Locate the cell with the specified text and output its (X, Y) center coordinate. 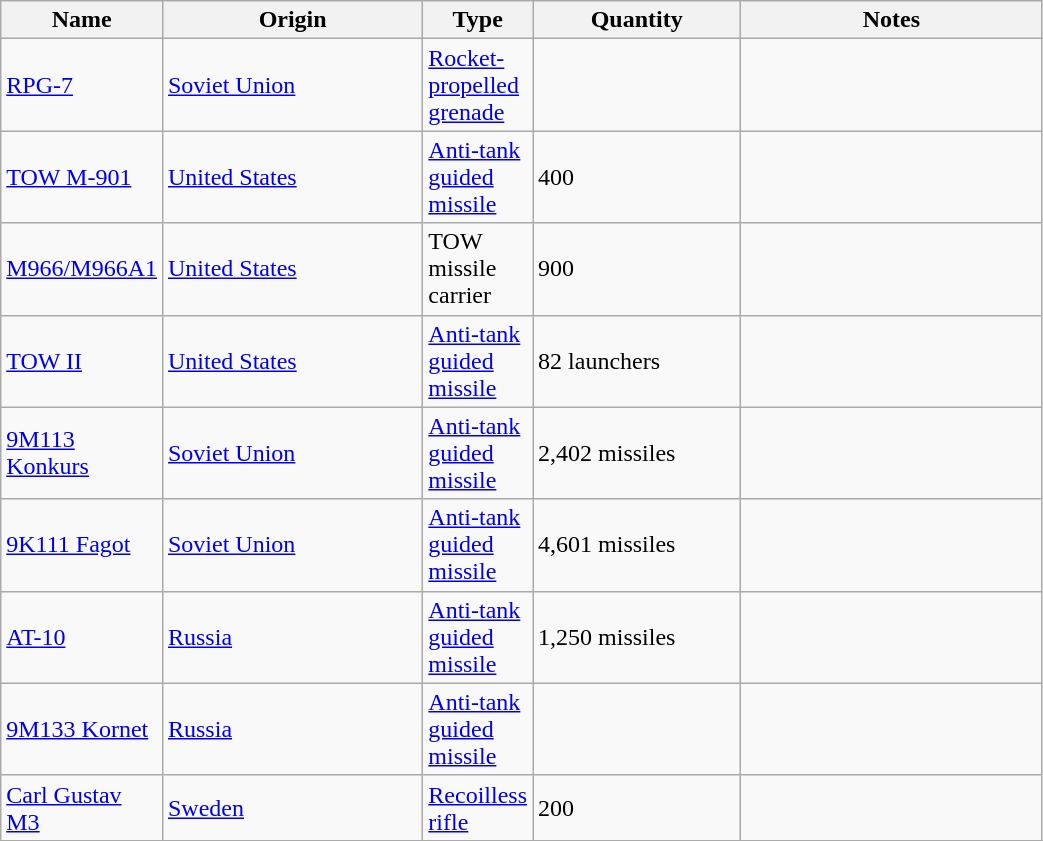
Quantity (637, 20)
Name (82, 20)
900 (637, 269)
Recoilless rifle (478, 808)
Rocket-propelled grenade (478, 85)
RPG-7 (82, 85)
TOW M-901 (82, 177)
Carl Gustav M3 (82, 808)
82 launchers (637, 361)
400 (637, 177)
9M113 Konkurs (82, 453)
AT-10 (82, 637)
Origin (292, 20)
M966/M966A1 (82, 269)
TOW II (82, 361)
Notes (892, 20)
1,250 missiles (637, 637)
Type (478, 20)
TOW missile carrier (478, 269)
Sweden (292, 808)
4,601 missiles (637, 545)
200 (637, 808)
2,402 missiles (637, 453)
9M133 Kornet (82, 729)
9K111 Fagot (82, 545)
